Identify which cell holds the provided text, then report its (X, Y) central coordinate. 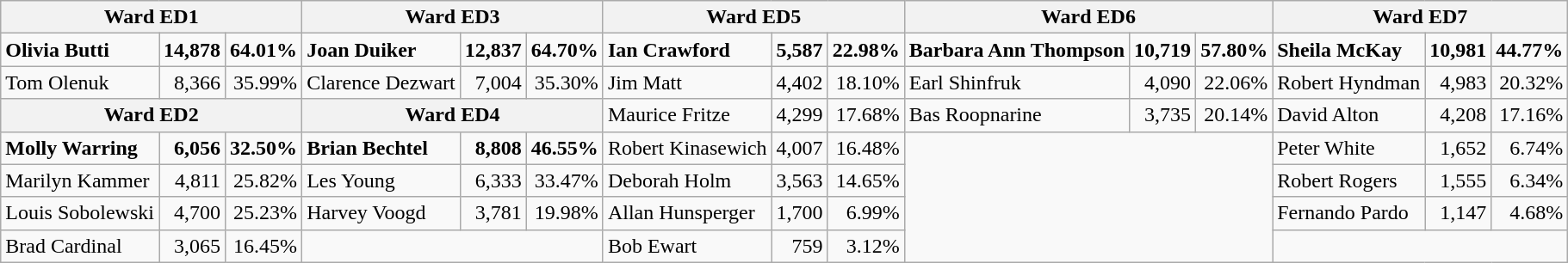
Fernando Pardo (1348, 213)
4,700 (191, 213)
4,208 (1459, 115)
3,065 (191, 246)
Ward ED2 (152, 115)
Allan Hunsperger (687, 213)
10,981 (1459, 50)
1,700 (799, 213)
6.99% (866, 213)
33.47% (565, 180)
1,147 (1459, 213)
Brad Cardinal (80, 246)
4,811 (191, 180)
Harvey Voogd (381, 213)
Brian Bechtel (381, 148)
Earl Shinfruk (1016, 83)
14.65% (866, 180)
32.50% (263, 148)
3,563 (799, 180)
20.32% (1529, 83)
Clarence Dezwart (381, 83)
18.10% (866, 83)
Louis Sobolewski (80, 213)
6.74% (1529, 148)
6,333 (493, 180)
8,808 (493, 148)
12,837 (493, 50)
Ward ED6 (1088, 17)
22.06% (1235, 83)
22.98% (866, 50)
16.48% (866, 148)
4.68% (1529, 213)
Bas Roopnarine (1016, 115)
4,007 (799, 148)
Robert Rogers (1348, 180)
16.45% (263, 246)
4,090 (1162, 83)
4,983 (1459, 83)
Robert Hyndman (1348, 83)
Bob Ewart (687, 246)
3,735 (1162, 115)
19.98% (565, 213)
Ward ED5 (753, 17)
Peter White (1348, 148)
10,719 (1162, 50)
64.01% (263, 50)
6,056 (191, 148)
Tom Olenuk (80, 83)
4,402 (799, 83)
Ward ED3 (453, 17)
Ian Crawford (687, 50)
57.80% (1235, 50)
Joan Duiker (381, 50)
44.77% (1529, 50)
17.16% (1529, 115)
1,555 (1459, 180)
25.82% (263, 180)
35.30% (565, 83)
759 (799, 246)
17.68% (866, 115)
Ward ED7 (1421, 17)
6.34% (1529, 180)
Maurice Fritze (687, 115)
3,781 (493, 213)
Robert Kinasewich (687, 148)
35.99% (263, 83)
Sheila McKay (1348, 50)
1,652 (1459, 148)
Deborah Holm (687, 180)
Ward ED1 (152, 17)
Les Young (381, 180)
4,299 (799, 115)
Molly Warring (80, 148)
Ward ED4 (453, 115)
David Alton (1348, 115)
7,004 (493, 83)
3.12% (866, 246)
64.70% (565, 50)
46.55% (565, 148)
Olivia Butti (80, 50)
Marilyn Kammer (80, 180)
Jim Matt (687, 83)
20.14% (1235, 115)
8,366 (191, 83)
Barbara Ann Thompson (1016, 50)
25.23% (263, 213)
14,878 (191, 50)
5,587 (799, 50)
